Extract the [x, y] coordinate from the center of the cell holding the provided text.  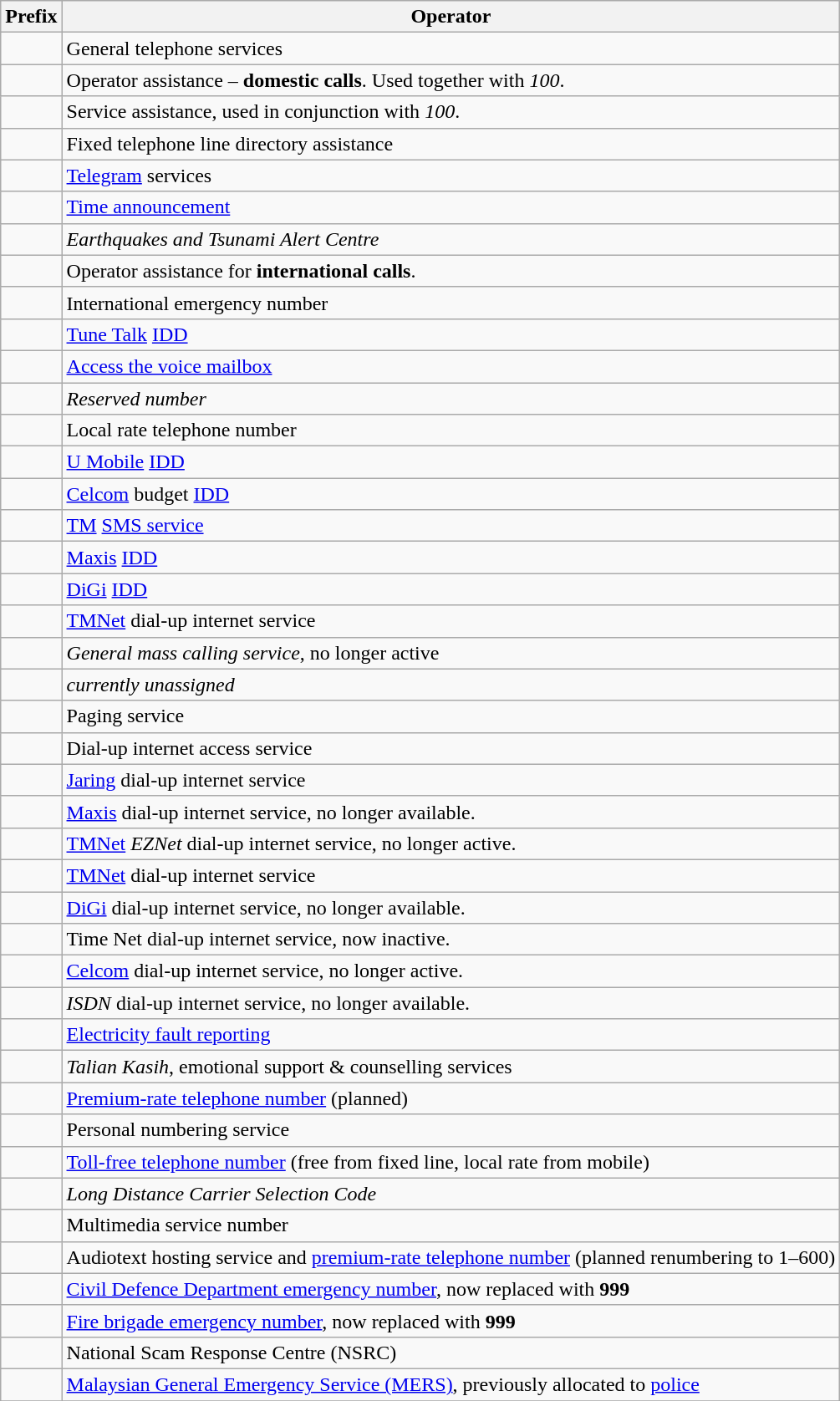
U Mobile IDD [451, 462]
Multimedia service number [451, 1225]
TMNet EZNet dial-up internet service, no longer active. [451, 843]
Operator assistance for international calls. [451, 271]
Celcom dial-up internet service, no longer active. [451, 971]
currently unassigned [451, 685]
Celcom budget IDD [451, 494]
Service assistance, used in conjunction with 100. [451, 112]
Tune Talk IDD [451, 334]
Maxis IDD [451, 558]
Jaring dial-up internet service [451, 780]
National Scam Response Centre (NSRC) [451, 1353]
ISDN dial-up internet service, no longer available. [451, 1003]
Operator assistance – domestic calls. Used together with 100. [451, 80]
Fire brigade emergency number, now replaced with 999 [451, 1321]
Operator [451, 17]
Time Net dial-up internet service, now inactive. [451, 940]
Audiotext hosting service and premium-rate telephone number (planned renumbering to 1–600) [451, 1257]
Reserved number [451, 399]
Dial-up internet access service [451, 748]
General telephone services [451, 48]
Malaysian General Emergency Service (MERS), previously allocated to police [451, 1384]
Local rate telephone number [451, 430]
General mass calling service, no longer active [451, 653]
Telegram services [451, 176]
Maxis dial-up internet service, no longer available. [451, 812]
Personal numbering service [451, 1130]
Long Distance Carrier Selection Code [451, 1194]
International emergency number [451, 303]
Earthquakes and Tsunami Alert Centre [451, 239]
Talian Kasih, emotional support & counselling services [451, 1067]
Civil Defence Department emergency number, now replaced with 999 [451, 1289]
TM SMS service [451, 526]
Prefix [32, 17]
DiGi IDD [451, 589]
Toll-free telephone number (free from fixed line, local rate from mobile) [451, 1162]
Premium-rate telephone number (planned) [451, 1098]
Fixed telephone line directory assistance [451, 144]
Paging service [451, 716]
Time announcement [451, 207]
Electricity fault reporting [451, 1035]
DiGi dial-up internet service, no longer available. [451, 907]
Access the voice mailbox [451, 366]
